Search for the cell housing the specified text and yield its [x, y] center coordinate. 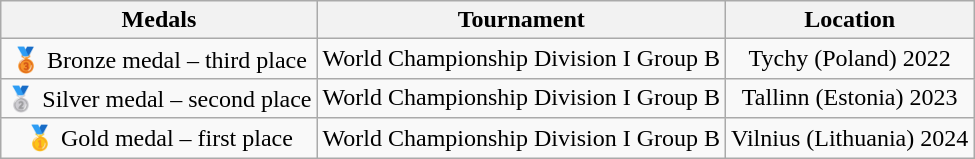
Tournament [521, 20]
🥉 Bronze medal – third place [159, 59]
Tychy (Poland) 2022 [850, 59]
Tallinn (Estonia) 2023 [850, 98]
🥈 Silver medal – second place [159, 98]
Vilnius (Lithuania) 2024 [850, 138]
Medals [159, 20]
🥇 Gold medal – first place [159, 138]
Location [850, 20]
